Search for the cell housing the specified text and yield its [x, y] center coordinate. 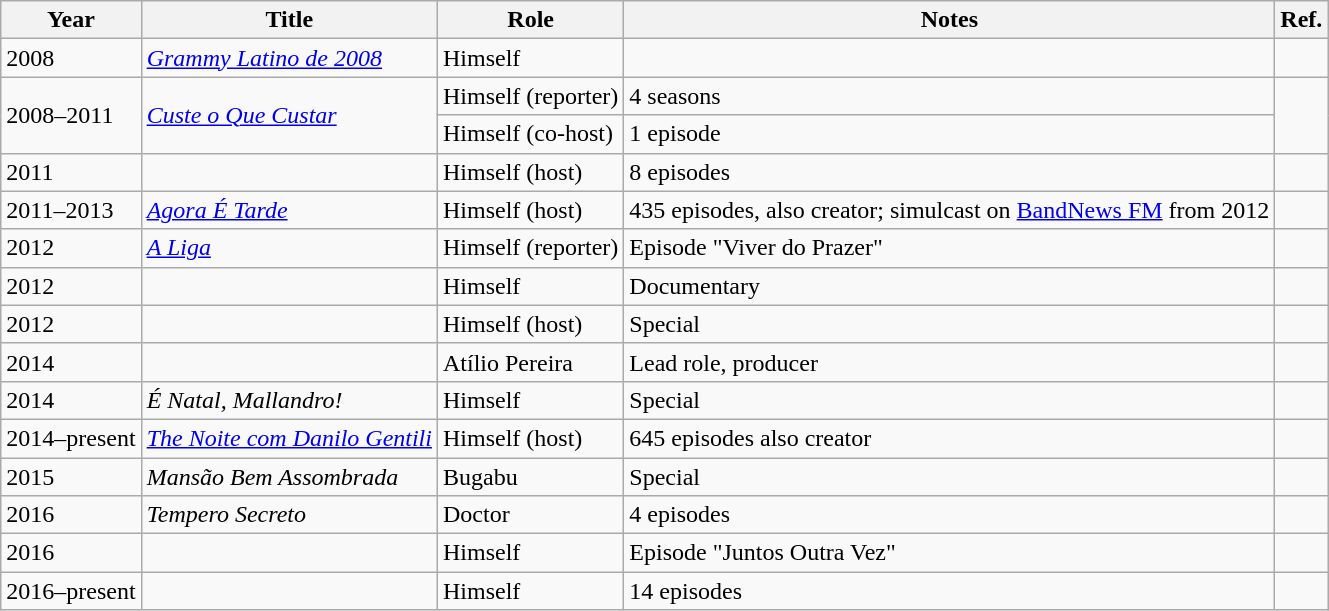
Grammy Latino de 2008 [289, 58]
Himself (co-host) [530, 134]
2011 [71, 172]
Role [530, 20]
Doctor [530, 515]
Lead role, producer [950, 362]
Year [71, 20]
2015 [71, 477]
Custe o Que Custar [289, 115]
Ref. [1302, 20]
É Natal, Mallandro! [289, 400]
The Noite com Danilo Gentili [289, 438]
2014–present [71, 438]
1 episode [950, 134]
Atílio Pereira [530, 362]
435 episodes, also creator; simulcast on BandNews FM from 2012 [950, 210]
14 episodes [950, 591]
Notes [950, 20]
2016–present [71, 591]
Documentary [950, 286]
Bugabu [530, 477]
Episode "Viver do Prazer" [950, 248]
4 episodes [950, 515]
645 episodes also creator [950, 438]
2011–2013 [71, 210]
Tempero Secreto [289, 515]
Episode "Juntos Outra Vez" [950, 553]
2008 [71, 58]
2008–2011 [71, 115]
Agora É Tarde [289, 210]
A Liga [289, 248]
4 seasons [950, 96]
Mansão Bem Assombrada [289, 477]
Title [289, 20]
8 episodes [950, 172]
